Pinpoint the cell where the given text exists, returning its (X, Y) midpoint coordinate. 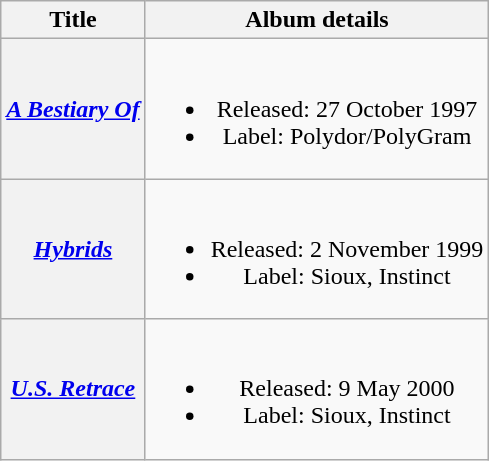
U.S. Retrace (73, 389)
Released: 2 November 1999Label: Sioux, Instinct (317, 249)
Hybrids (73, 249)
Released: 27 October 1997Label: Polydor/PolyGram (317, 109)
Album details (317, 20)
Released: 9 May 2000Label: Sioux, Instinct (317, 389)
Title (73, 20)
A Bestiary Of (73, 109)
